Detect which cell encompasses the target text, then output its (x, y) center coordinate. 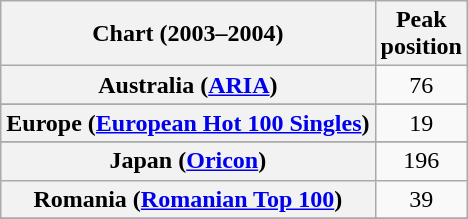
Japan (Oricon) (188, 161)
Peakposition (421, 34)
76 (421, 85)
Europe (European Hot 100 Singles) (188, 123)
19 (421, 123)
Chart (2003–2004) (188, 34)
Australia (ARIA) (188, 85)
39 (421, 199)
Romania (Romanian Top 100) (188, 199)
196 (421, 161)
